Pinpoint the cell where the given text exists, returning its (X, Y) midpoint coordinate. 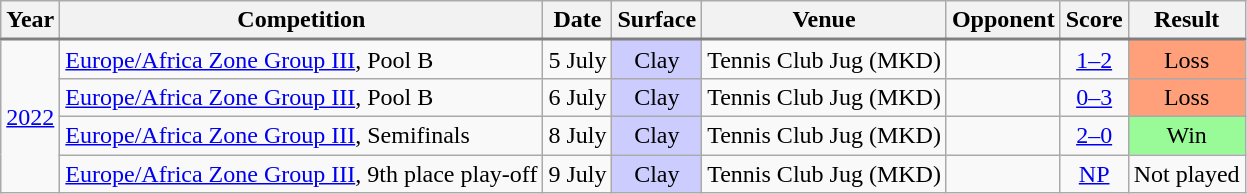
0–3 (1094, 97)
Europe/Africa Zone Group III, 9th place play-off (302, 173)
Date (578, 20)
2022 (30, 116)
5 July (578, 60)
Venue (824, 20)
Score (1094, 20)
Surface (657, 20)
Europe/Africa Zone Group III, Semifinals (302, 135)
Opponent (1003, 20)
Result (1186, 20)
1–2 (1094, 60)
Competition (302, 20)
Not played (1186, 173)
2–0 (1094, 135)
8 July (578, 135)
NP (1094, 173)
Year (30, 20)
Win (1186, 135)
9 July (578, 173)
6 July (578, 97)
